Search for the cell housing the specified text and yield its [x, y] center coordinate. 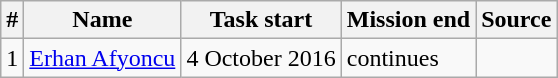
Name [102, 20]
continues [408, 58]
1 [12, 58]
Mission end [408, 20]
Task start [261, 20]
4 October 2016 [261, 58]
Erhan Afyoncu [102, 58]
Source [516, 20]
# [12, 20]
